Extract the [X, Y] coordinate from the center of the cell holding the provided text.  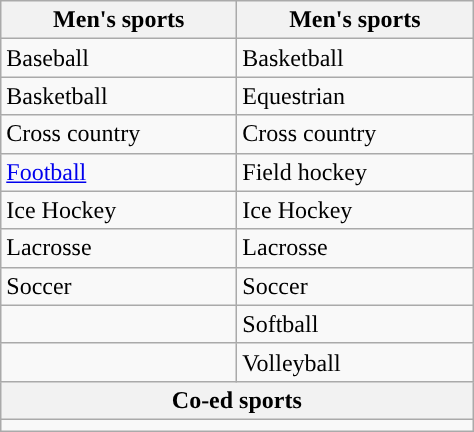
Baseball [119, 58]
Co-ed sports [237, 400]
Equestrian [355, 96]
Volleyball [355, 362]
Softball [355, 324]
Field hockey [355, 172]
Football [119, 172]
